Output the [X, Y] coordinate of the center of the cell containing the given text.  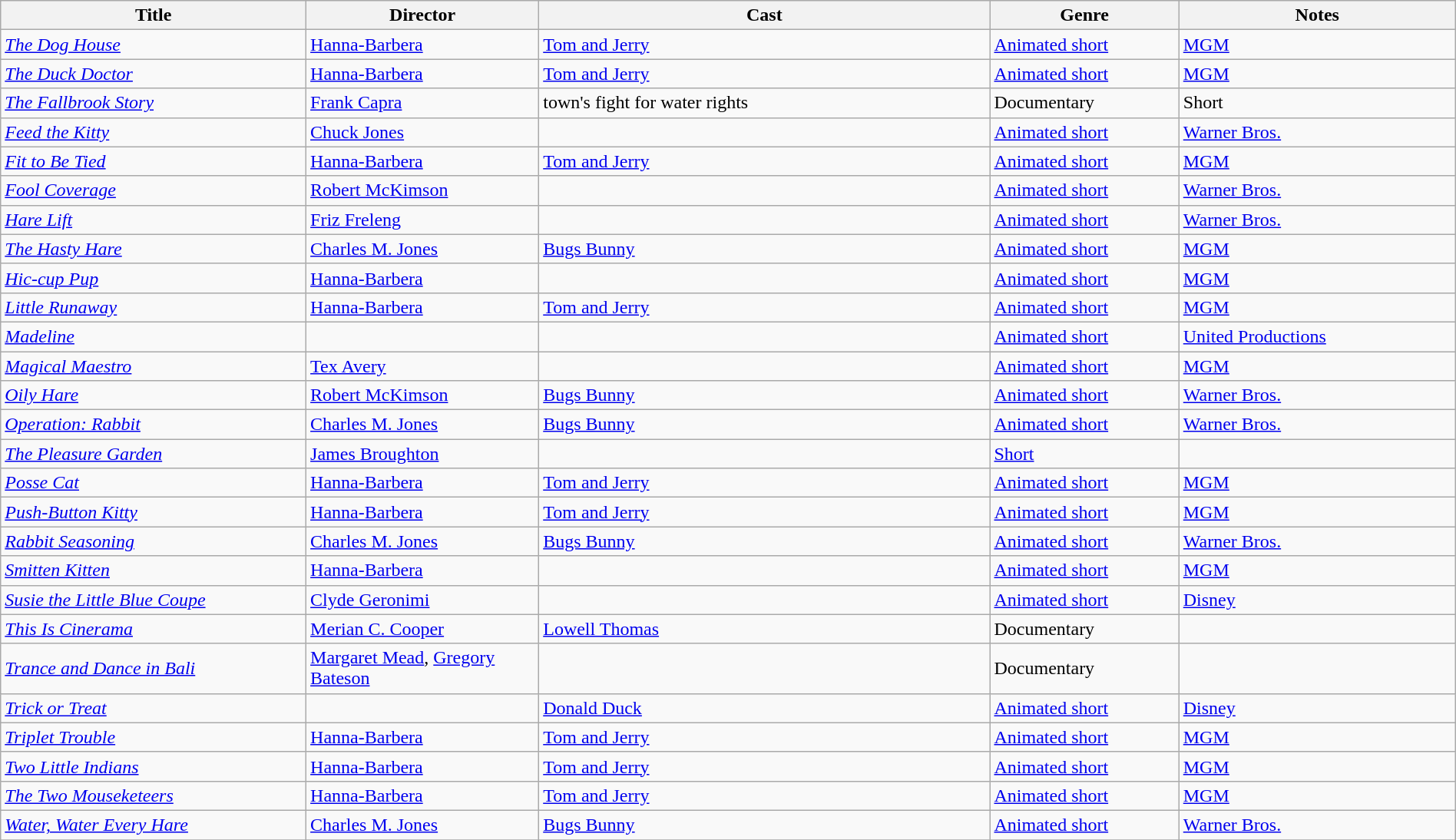
Trance and Dance in Bali [154, 668]
Little Runaway [154, 307]
Notes [1317, 15]
Frank Capra [422, 103]
James Broughton [422, 454]
Madeline [154, 336]
Cast [765, 15]
Triplet Trouble [154, 737]
Friz Freleng [422, 220]
Smitten Kitten [154, 570]
Lowell Thomas [765, 629]
Genre [1084, 15]
Title [154, 15]
Trick or Treat [154, 708]
Tex Avery [422, 366]
Rabbit Seasoning [154, 541]
Two Little Indians [154, 766]
Margaret Mead, Gregory Bateson [422, 668]
The Hasty Hare [154, 249]
Chuck Jones [422, 132]
Fit to Be Tied [154, 161]
Hare Lift [154, 220]
The Fallbrook Story [154, 103]
Director [422, 15]
The Duck Doctor [154, 74]
The Pleasure Garden [154, 454]
This Is Cinerama [154, 629]
The Dog House [154, 45]
Operation: Rabbit [154, 425]
United Productions [1317, 336]
Merian C. Cooper [422, 629]
Susie the Little Blue Coupe [154, 600]
Donald Duck [765, 708]
Hic-cup Pup [154, 278]
Clyde Geronimi [422, 600]
town's fight for water rights [765, 103]
The Two Mouseketeers [154, 795]
Magical Maestro [154, 366]
Fool Coverage [154, 190]
Posse Cat [154, 483]
Water, Water Every Hare [154, 825]
Feed the Kitty [154, 132]
Push-Button Kitty [154, 512]
Oily Hare [154, 395]
